Search for the cell housing the specified text and yield its (X, Y) center coordinate. 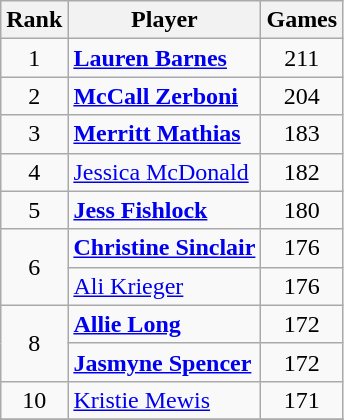
183 (302, 134)
Ali Krieger (164, 286)
8 (34, 343)
Merritt Mathias (164, 134)
Allie Long (164, 324)
Player (164, 20)
2 (34, 96)
6 (34, 267)
Christine Sinclair (164, 248)
Games (302, 20)
1 (34, 58)
Lauren Barnes (164, 58)
204 (302, 96)
Jess Fishlock (164, 210)
171 (302, 400)
180 (302, 210)
182 (302, 172)
Jessica McDonald (164, 172)
Jasmyne Spencer (164, 362)
211 (302, 58)
Rank (34, 20)
Kristie Mewis (164, 400)
5 (34, 210)
10 (34, 400)
McCall Zerboni (164, 96)
3 (34, 134)
4 (34, 172)
